Detect which cell encompasses the target text, then output its (x, y) center coordinate. 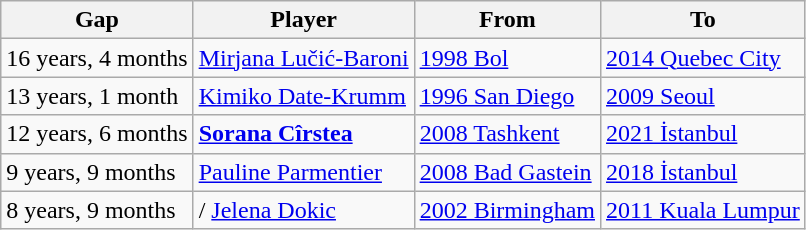
To (704, 20)
2011 Kuala Lumpur (704, 210)
Sorana Cîrstea (304, 134)
2002 Birmingham (507, 210)
/ Jelena Dokic (304, 210)
2014 Quebec City (704, 58)
Player (304, 20)
Pauline Parmentier (304, 172)
2021 İstanbul (704, 134)
13 years, 1 month (97, 96)
Gap (97, 20)
From (507, 20)
2008 Bad Gastein (507, 172)
8 years, 9 months (97, 210)
2008 Tashkent (507, 134)
Mirjana Lučić-Baroni (304, 58)
2009 Seoul (704, 96)
1998 Bol (507, 58)
9 years, 9 months (97, 172)
Kimiko Date-Krumm (304, 96)
12 years, 6 months (97, 134)
16 years, 4 months (97, 58)
1996 San Diego (507, 96)
2018 İstanbul (704, 172)
